Detect which cell encompasses the target text, then output its [x, y] center coordinate. 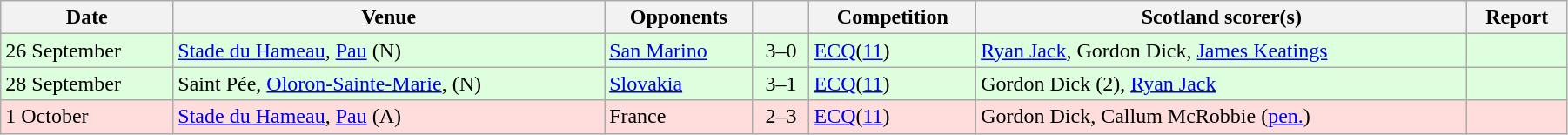
France [679, 117]
Opponents [679, 17]
3–1 [781, 84]
Stade du Hameau, Pau (A) [389, 117]
Gordon Dick (2), Ryan Jack [1222, 84]
Report [1518, 17]
Ryan Jack, Gordon Dick, James Keatings [1222, 51]
Gordon Dick, Callum McRobbie (pen.) [1222, 117]
Date [87, 17]
28 September [87, 84]
Scotland scorer(s) [1222, 17]
Competition [893, 17]
Saint Pée, Oloron-Sainte-Marie, (N) [389, 84]
3–0 [781, 51]
2–3 [781, 117]
Venue [389, 17]
San Marino [679, 51]
Slovakia [679, 84]
Stade du Hameau, Pau (N) [389, 51]
26 September [87, 51]
1 October [87, 117]
